For the text-containing cell, return its midpoint in [x, y] coordinate format. 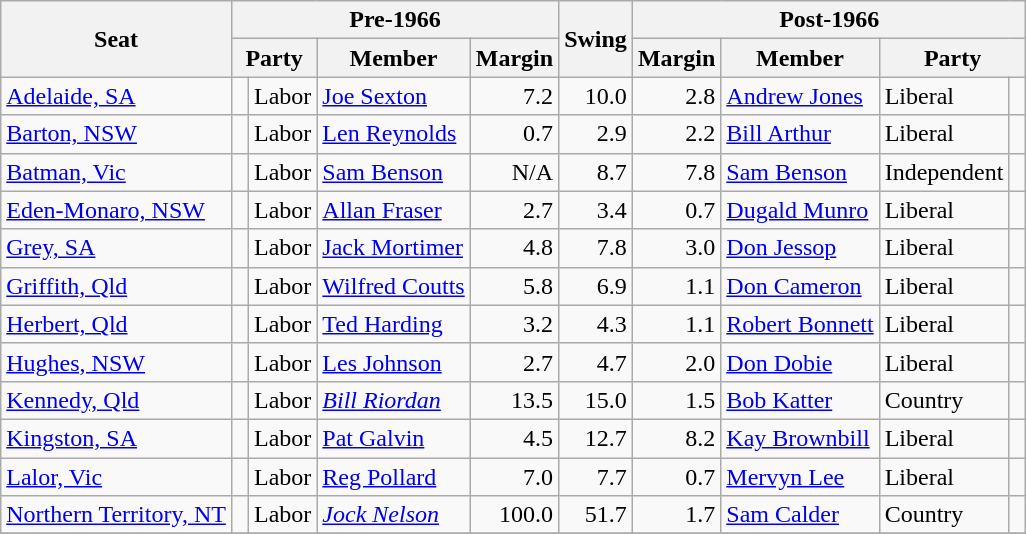
Sam Calder [800, 515]
Bill Riordan [394, 400]
1.5 [676, 400]
8.7 [596, 172]
Bob Katter [800, 400]
2.2 [676, 134]
8.2 [676, 438]
Lalor, Vic [116, 477]
Jack Mortimer [394, 248]
7.0 [514, 477]
Post-1966 [829, 20]
4.3 [596, 324]
Jock Nelson [394, 515]
Reg Pollard [394, 477]
Mervyn Lee [800, 477]
Kingston, SA [116, 438]
Bill Arthur [800, 134]
Andrew Jones [800, 96]
2.8 [676, 96]
Don Cameron [800, 286]
5.8 [514, 286]
Swing [596, 39]
Adelaide, SA [116, 96]
12.7 [596, 438]
Joe Sexton [394, 96]
3.4 [596, 210]
Northern Territory, NT [116, 515]
7.7 [596, 477]
Len Reynolds [394, 134]
Les Johnson [394, 362]
100.0 [514, 515]
Independent [944, 172]
Pre-1966 [394, 20]
Don Jessop [800, 248]
Don Dobie [800, 362]
Seat [116, 39]
Dugald Munro [800, 210]
15.0 [596, 400]
Robert Bonnett [800, 324]
Allan Fraser [394, 210]
Griffith, Qld [116, 286]
10.0 [596, 96]
6.9 [596, 286]
4.5 [514, 438]
Pat Galvin [394, 438]
51.7 [596, 515]
3.2 [514, 324]
Hughes, NSW [116, 362]
Eden-Monaro, NSW [116, 210]
Kay Brownbill [800, 438]
Wilfred Coutts [394, 286]
Barton, NSW [116, 134]
Ted Harding [394, 324]
1.7 [676, 515]
2.0 [676, 362]
Herbert, Qld [116, 324]
3.0 [676, 248]
Kennedy, Qld [116, 400]
4.7 [596, 362]
13.5 [514, 400]
4.8 [514, 248]
2.9 [596, 134]
Batman, Vic [116, 172]
7.2 [514, 96]
N/A [514, 172]
Grey, SA [116, 248]
